Find where the given text appears and provide that cell's center as (X, Y) coordinate. 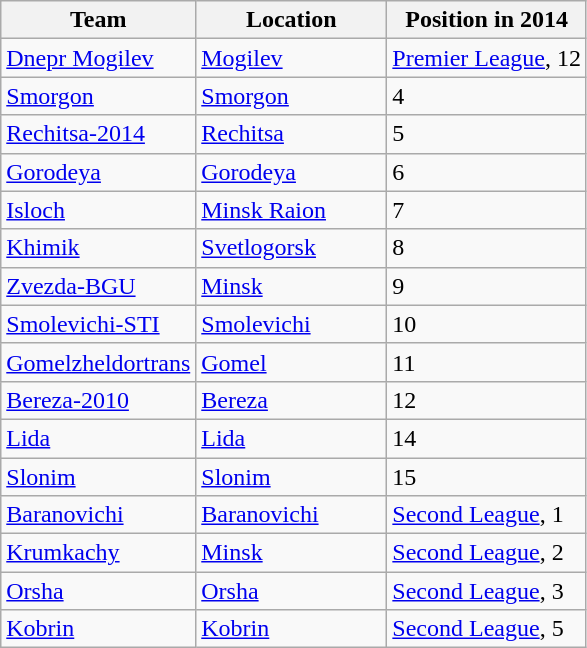
Gomelzheldortrans (98, 362)
Mogilev (292, 58)
Location (292, 20)
Rechitsa-2014 (98, 134)
12 (487, 400)
Rechitsa (292, 134)
15 (487, 477)
9 (487, 286)
8 (487, 248)
Second League, 3 (487, 591)
Position in 2014 (487, 20)
Isloch (98, 210)
Svetlogorsk (292, 248)
Premier League, 12 (487, 58)
Dnepr Mogilev (98, 58)
Smolevichi (292, 324)
Second League, 2 (487, 553)
6 (487, 172)
7 (487, 210)
5 (487, 134)
4 (487, 96)
10 (487, 324)
Team (98, 20)
Smolevichi-STI (98, 324)
Krumkachy (98, 553)
Bereza-2010 (98, 400)
11 (487, 362)
Gomel (292, 362)
Second League, 1 (487, 515)
Minsk Raion (292, 210)
14 (487, 438)
Khimik (98, 248)
Second League, 5 (487, 629)
Bereza (292, 400)
Zvezda-BGU (98, 286)
